For the text-containing cell, return its midpoint in [X, Y] coordinate format. 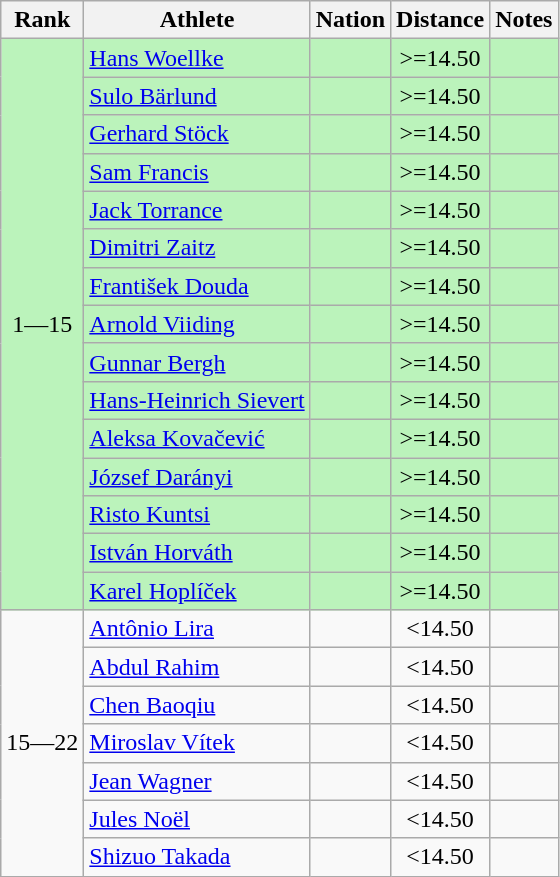
Jules Noël [197, 819]
Karel Hoplíček [197, 591]
Sulo Bärlund [197, 96]
Distance [440, 20]
Sam Francis [197, 172]
1—15 [42, 324]
Chen Baoqiu [197, 705]
Miroslav Vítek [197, 743]
15—22 [42, 743]
Dimitri Zaitz [197, 248]
Jack Torrance [197, 210]
Athlete [197, 20]
Aleksa Kovačević [197, 438]
Jean Wagner [197, 781]
Arnold Viiding [197, 324]
József Darányi [197, 477]
Gerhard Stöck [197, 134]
Hans Woellke [197, 58]
Gunnar Bergh [197, 362]
Rank [42, 20]
Notes [524, 20]
Shizuo Takada [197, 857]
Nation [350, 20]
František Douda [197, 286]
István Horváth [197, 553]
Antônio Lira [197, 629]
Risto Kuntsi [197, 515]
Hans-Heinrich Sievert [197, 400]
Abdul Rahim [197, 667]
